For the text-containing cell, return its midpoint in [X, Y] coordinate format. 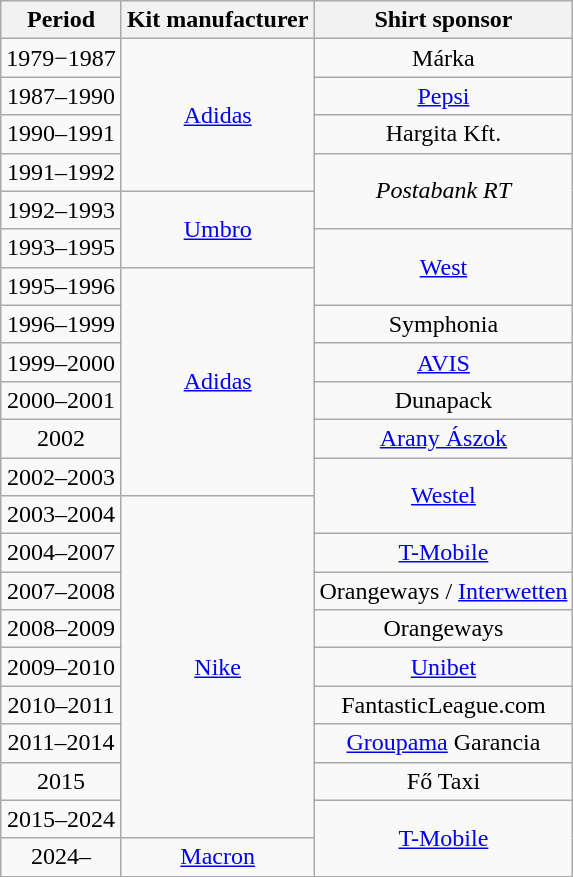
Period [62, 20]
1999–2000 [62, 362]
Nike [218, 668]
1996–1999 [62, 324]
1995–1996 [62, 286]
Hargita Kft. [444, 134]
Orangeways / Interwetten [444, 591]
1979−1987 [62, 58]
2008–2009 [62, 629]
Fő Taxi [444, 781]
FantasticLeague.com [444, 705]
Orangeways [444, 629]
2015 [62, 781]
2000–2001 [62, 400]
1987–1990 [62, 96]
AVIS [444, 362]
Arany Ászok [444, 438]
Dunapack [444, 400]
2010–2011 [62, 705]
2015–2024 [62, 819]
Shirt sponsor [444, 20]
2024– [62, 857]
2002–2003 [62, 477]
Kit manufacturer [218, 20]
2002 [62, 438]
Westel [444, 496]
1990–1991 [62, 134]
Symphonia [444, 324]
Macron [218, 857]
Unibet [444, 667]
2004–2007 [62, 553]
2003–2004 [62, 515]
1991–1992 [62, 172]
Postabank RT [444, 191]
Groupama Garancia [444, 743]
Umbro [218, 229]
2009–2010 [62, 667]
Márka [444, 58]
1992–1993 [62, 210]
1993–1995 [62, 248]
Pepsi [444, 96]
2011–2014 [62, 743]
West [444, 267]
2007–2008 [62, 591]
